Extract the (X, Y) coordinate from the center of the cell holding the provided text.  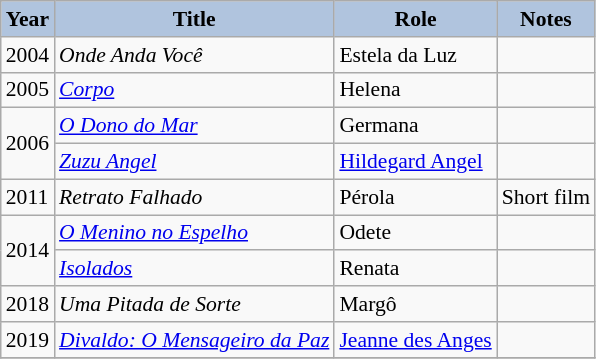
O Dono do Mar (194, 126)
Divaldo: O Mensageiro da Paz (194, 340)
Onde Anda Você (194, 55)
Uma Pitada de Sorte (194, 304)
2005 (28, 90)
Year (28, 19)
Hildegard Angel (415, 162)
2014 (28, 250)
Helena (415, 90)
Title (194, 19)
Role (415, 19)
Renata (415, 269)
Jeanne des Anges (415, 340)
2011 (28, 197)
Odete (415, 233)
Corpo (194, 90)
Retrato Falhado (194, 197)
2006 (28, 144)
O Menino no Espelho (194, 233)
Zuzu Angel (194, 162)
Pérola (415, 197)
Short film (546, 197)
2019 (28, 340)
Isolados (194, 269)
Margô (415, 304)
Estela da Luz (415, 55)
Notes (546, 19)
2004 (28, 55)
2018 (28, 304)
Germana (415, 126)
